Search for the cell housing the specified text and yield its [X, Y] center coordinate. 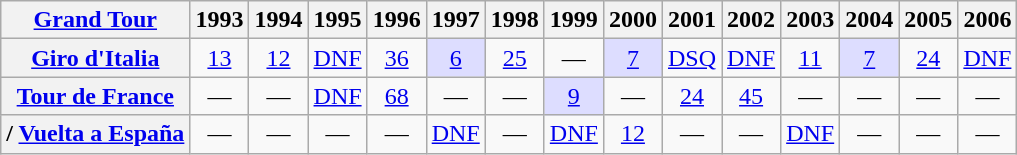
1995 [338, 20]
2004 [870, 20]
25 [514, 58]
1994 [278, 20]
1999 [574, 20]
6 [456, 58]
45 [752, 96]
1996 [396, 20]
11 [810, 58]
Giro d'Italia [96, 58]
Tour de France [96, 96]
13 [220, 58]
68 [396, 96]
1997 [456, 20]
Grand Tour [96, 20]
2006 [988, 20]
1993 [220, 20]
2001 [692, 20]
/ Vuelta a España [96, 134]
2003 [810, 20]
9 [574, 96]
1998 [514, 20]
2005 [928, 20]
36 [396, 58]
DSQ [692, 58]
2002 [752, 20]
2000 [632, 20]
